From the cell containing the given text, extract its center point as (x, y) coordinate. 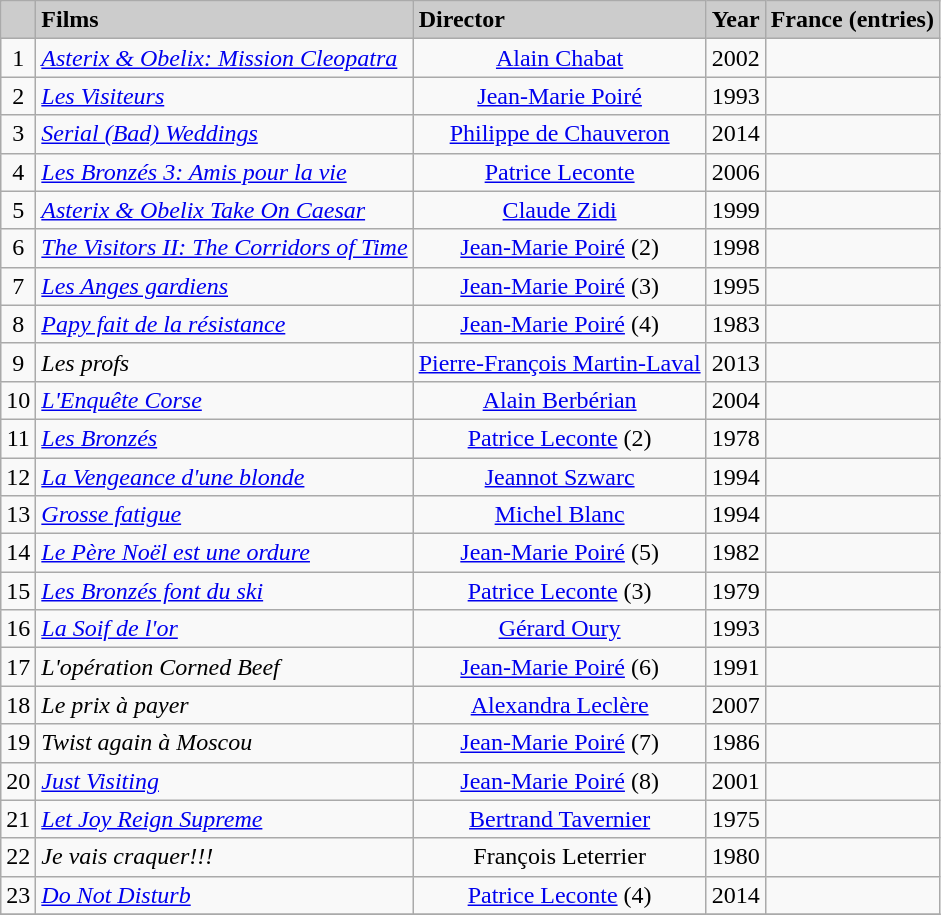
9 (18, 362)
Director (560, 20)
19 (18, 743)
Les Bronzés 3: Amis pour la vie (224, 172)
Alain Chabat (560, 58)
Let Joy Reign Supreme (224, 819)
6 (18, 248)
François Leterrier (560, 857)
5 (18, 210)
Grosse fatigue (224, 515)
Philippe de Chauveron (560, 134)
15 (18, 591)
Patrice Leconte (4) (560, 895)
1 (18, 58)
Bertrand Tavernier (560, 819)
7 (18, 286)
2001 (736, 781)
L'Enquête Corse (224, 400)
Year (736, 20)
France (entries) (852, 20)
14 (18, 553)
Les Bronzés (224, 438)
Pierre-François Martin-Laval (560, 362)
2 (18, 96)
23 (18, 895)
22 (18, 857)
2002 (736, 58)
Les Visiteurs (224, 96)
Patrice Leconte (3) (560, 591)
13 (18, 515)
Do Not Disturb (224, 895)
Jean-Marie Poiré (2) (560, 248)
Les Bronzés font du ski (224, 591)
1975 (736, 819)
12 (18, 477)
Asterix & Obelix: Mission Cleopatra (224, 58)
10 (18, 400)
1991 (736, 667)
Jean-Marie Poiré (5) (560, 553)
1998 (736, 248)
2004 (736, 400)
La Vengeance d'une blonde (224, 477)
Patrice Leconte (2) (560, 438)
Michel Blanc (560, 515)
1999 (736, 210)
17 (18, 667)
Jean-Marie Poiré (560, 96)
Alain Berbérian (560, 400)
8 (18, 324)
4 (18, 172)
20 (18, 781)
Twist again à Moscou (224, 743)
Jeannot Szwarc (560, 477)
Patrice Leconte (560, 172)
1978 (736, 438)
21 (18, 819)
1980 (736, 857)
Jean-Marie Poiré (3) (560, 286)
Jean-Marie Poiré (7) (560, 743)
The Visitors II: The Corridors of Time (224, 248)
Asterix & Obelix Take On Caesar (224, 210)
Le Père Noël est une ordure (224, 553)
1995 (736, 286)
Papy fait de la résistance (224, 324)
1982 (736, 553)
16 (18, 629)
1986 (736, 743)
Gérard Oury (560, 629)
1983 (736, 324)
Jean-Marie Poiré (6) (560, 667)
3 (18, 134)
2013 (736, 362)
1979 (736, 591)
2006 (736, 172)
Les Anges gardiens (224, 286)
Films (224, 20)
Je vais craquer!!! (224, 857)
Les profs (224, 362)
11 (18, 438)
Claude Zidi (560, 210)
18 (18, 705)
2007 (736, 705)
La Soif de l'or (224, 629)
Jean-Marie Poiré (8) (560, 781)
L'opération Corned Beef (224, 667)
Serial (Bad) Weddings (224, 134)
Le prix à payer (224, 705)
Alexandra Leclère (560, 705)
Just Visiting (224, 781)
Jean-Marie Poiré (4) (560, 324)
